For the text-containing cell, return its midpoint in [X, Y] coordinate format. 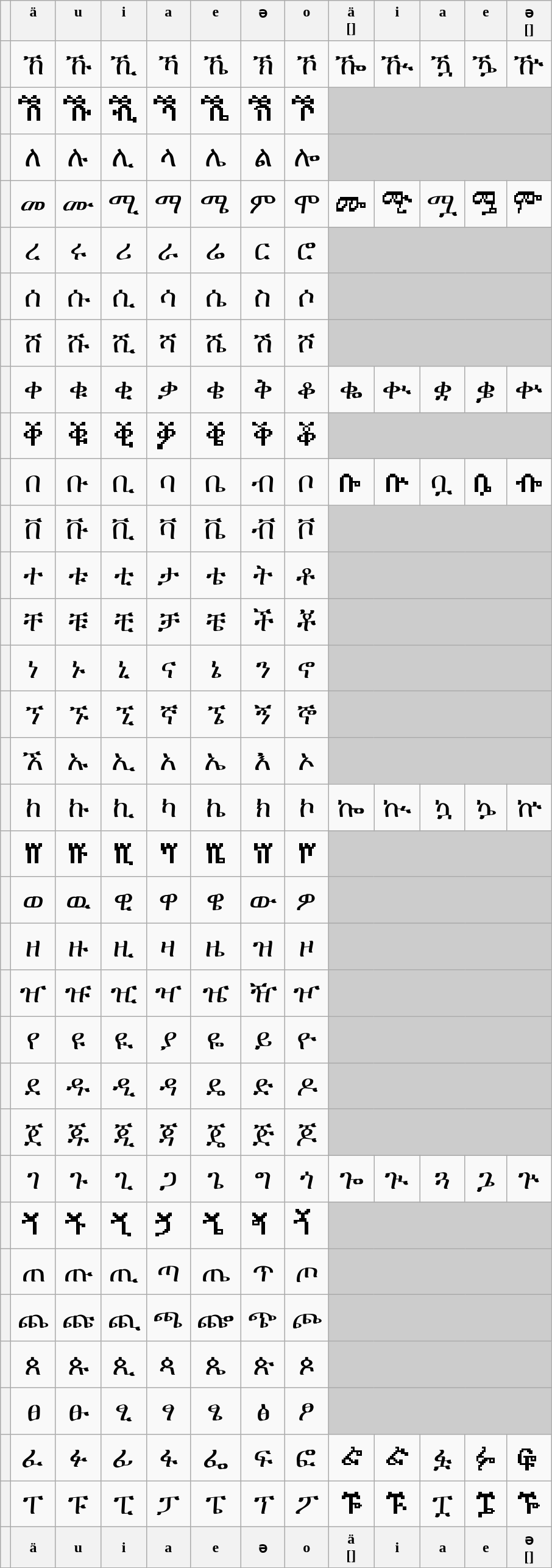
ጪ [124, 1318]
ⷚ [124, 1225]
ⷘ [33, 1225]
ዣ [168, 993]
ፐ [33, 1504]
ጴ [216, 1364]
ᎊ [486, 1457]
ⷒ [124, 110]
ው [263, 900]
ብ [263, 482]
ᎃ [529, 204]
ኮ [306, 807]
ጒ [397, 1178]
ዤ [216, 993]
ኑ [78, 668]
ⷃ [168, 436]
ᎆ [486, 482]
ፅ [263, 1411]
ማ [168, 204]
የ [33, 1039]
ፈ [33, 1457]
ያ [168, 1039]
ኪ [124, 807]
ገ [33, 1178]
ት [263, 575]
ቡ [78, 482]
ዲ [124, 1086]
ᎁ [397, 204]
ኰ [351, 807]
ል [263, 157]
ኡ [78, 761]
ዙ [78, 947]
ቤ [216, 482]
ቾ [306, 621]
ኴ [486, 807]
ᎈ [351, 1457]
ሽ [263, 343]
ᎂ [486, 204]
ዀ [351, 64]
ፗ [442, 1504]
ᎇ [529, 482]
ኞ [306, 715]
ⷋ [168, 853]
ⷁ [78, 436]
ኖ [306, 668]
ቹ [78, 621]
ᎍ [397, 1504]
ዪ [124, 1039]
ፌ [216, 1457]
ቈ [351, 390]
ጉ [78, 1178]
ኘ [33, 715]
ጃ [168, 1132]
ቅ [263, 390]
ⷀ [33, 436]
ረ [33, 250]
ኻ [168, 64]
ቮ [306, 529]
ዉ [78, 900]
ጆ [306, 1132]
ሪ [124, 250]
ቲ [124, 575]
ኺ [124, 64]
ጥ [263, 1272]
ኩ [78, 807]
ⷆ [306, 436]
ዋ [168, 900]
ፂ [124, 1411]
ባ [168, 482]
ቌ [486, 390]
ቄ [216, 390]
ጦ [306, 1272]
ᎎ [486, 1504]
ዃ [442, 64]
ⷝ [263, 1225]
ጂ [124, 1132]
ፎ [306, 1457]
ፊ [124, 1457]
ዚ [124, 947]
ኚ [124, 715]
ዬ [216, 1039]
ፀ [33, 1411]
ጬ [216, 1318]
ቻ [168, 621]
ዳ [168, 1086]
ⷐ [33, 110]
ዜ [216, 947]
ኛ [168, 715]
ጔ [486, 1178]
ቪ [124, 529]
ቁ [78, 390]
ሙ [78, 204]
ቊ [397, 390]
ሮ [306, 250]
ዂ [397, 64]
መ [33, 204]
ᎏ [529, 1504]
ⷑ [78, 110]
ቆ [306, 390]
ዢ [124, 993]
ቩ [78, 529]
ⷅ [263, 436]
ጩ [78, 1318]
ⷖ [306, 110]
ጰ [33, 1364]
ⷔ [216, 110]
ኼ [216, 64]
ወ [33, 900]
ይ [263, 1039]
ᎄ [351, 482]
ቫ [168, 529]
ሼ [216, 343]
ኦ [306, 761]
ኜ [216, 715]
ሻ [168, 343]
ⷕ [263, 110]
ከ [33, 807]
በ [33, 482]
ጡ [78, 1272]
ሱ [78, 296]
ጲ [124, 1364]
ም [263, 204]
ቨ [33, 529]
ር [263, 250]
ⷉ [78, 853]
ጢ [124, 1272]
ዌ [216, 900]
ዦ [306, 993]
ሜ [216, 204]
ሞ [306, 204]
ዞ [306, 947]
ⷊ [124, 853]
ጤ [216, 1272]
ሌ [216, 157]
ሹ [78, 343]
ⷌ [216, 853]
ጶ [306, 1364]
ⷙ [78, 1225]
ፃ [168, 1411]
ሚ [124, 204]
ፉ [78, 1457]
ነ [33, 668]
ጭ [263, 1318]
ሊ [124, 157]
ኸ [33, 64]
ግ [263, 1178]
ኤ [216, 761]
ⷎ [306, 853]
ጀ [33, 1132]
ኾ [306, 64]
ጨ [33, 1318]
ዊ [124, 900]
ዩ [78, 1039]
ዘ [33, 947]
ፑ [78, 1504]
ⷍ [263, 853]
ᎋ [529, 1457]
ሉ [78, 157]
ጄ [216, 1132]
ዴ [216, 1086]
ዛ [168, 947]
ሸ [33, 343]
ድ [263, 1086]
ፖ [306, 1504]
ጓ [442, 1178]
ኲ [397, 807]
ፁ [78, 1411]
ደ [33, 1086]
ፋ [168, 1457]
ⷞ [306, 1225]
ዎ [306, 900]
ኽ [263, 64]
ና [168, 668]
ዄ [486, 64]
ሎ [306, 157]
ዠ [33, 993]
ፆ [306, 1411]
ጵ [263, 1364]
ን [263, 668]
ቺ [124, 621]
ፓ [168, 1504]
ᎅ [397, 482]
ዅ [529, 64]
ቴ [216, 575]
ጊ [124, 1178]
ⷈ [33, 853]
ጌ [216, 1178]
ኵ [529, 807]
ዶ [306, 1086]
ᎌ [351, 1504]
ቀ [33, 390]
ሶ [306, 296]
ጮ [306, 1318]
ፔ [216, 1504]
ኔ [216, 668]
ኢ [124, 761]
ጁ [78, 1132]
ጋ [168, 1178]
ቦ [306, 482]
ዡ [78, 993]
ዝ [263, 947]
ዱ [78, 1086]
ቬ [216, 529]
ⷛ [168, 1225]
ቍ [529, 390]
አ [168, 761]
ⷂ [124, 436]
ሲ [124, 296]
ለ [33, 157]
ⷜ [216, 1225]
ክ [263, 807]
ዥ [263, 993]
ች [263, 621]
ሴ [216, 296]
ላ [168, 157]
ᎀ [351, 204]
ጫ [168, 1318]
ቋ [442, 390]
ⷓ [168, 110]
ስ [263, 296]
ኬ [216, 807]
ጠ [33, 1272]
ቧ [442, 482]
ሰ [33, 296]
ራ [168, 250]
ፕ [263, 1504]
ሬ [216, 250]
እ [263, 761]
ሩ [78, 250]
ⷄ [216, 436]
ቂ [124, 390]
ኹ [78, 64]
ኳ [442, 807]
ዮ [306, 1039]
ቸ [33, 621]
ጎ [306, 1178]
ፍ [263, 1457]
ጳ [168, 1364]
ጣ [168, 1272]
ተ [33, 575]
ቭ [263, 529]
ሟ [442, 204]
ታ [168, 575]
ጅ [263, 1132]
ሺ [124, 343]
ፒ [124, 1504]
ኝ [263, 715]
ቱ [78, 575]
ቶ [306, 575]
ፄ [216, 1411]
ሾ [306, 343]
ቃ [168, 390]
ሳ [168, 296]
ፏ [442, 1457]
ጱ [78, 1364]
ቢ [124, 482]
ኧ [33, 761]
ኒ [124, 668]
ᎉ [397, 1457]
ጐ [351, 1178]
ካ [168, 807]
ቼ [216, 621]
ጕ [529, 1178]
ኙ [78, 715]
